Output the (x, y) coordinate of the center of the cell containing the given text.  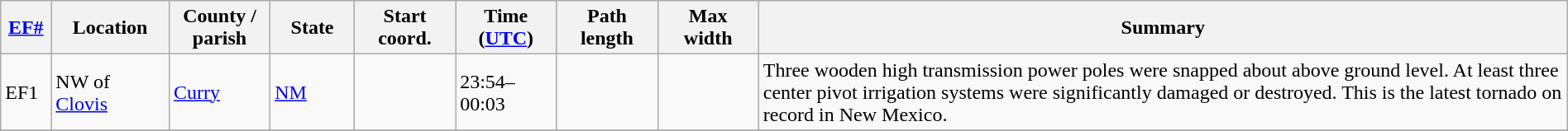
EF1 (26, 92)
Curry (219, 92)
County / parish (219, 28)
NW of Clovis (111, 92)
State (313, 28)
Max width (708, 28)
EF# (26, 28)
Time (UTC) (506, 28)
23:54–00:03 (506, 92)
NM (313, 92)
Path length (607, 28)
Location (111, 28)
Summary (1163, 28)
Start coord. (404, 28)
